Detect which cell encompasses the target text, then output its (x, y) center coordinate. 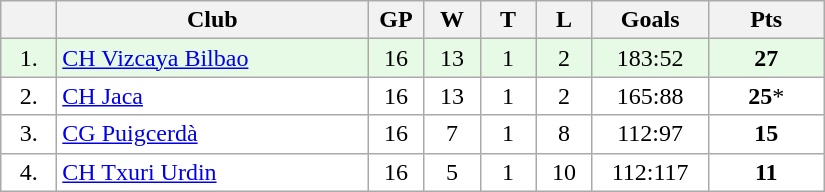
L (564, 20)
2. (29, 96)
5 (452, 172)
CH Txuri Urdin (212, 172)
3. (29, 134)
7 (452, 134)
W (452, 20)
10 (564, 172)
165:88 (650, 96)
CH Jaca (212, 96)
112:97 (650, 134)
CH Vizcaya Bilbao (212, 58)
T (508, 20)
4. (29, 172)
Pts (766, 20)
11 (766, 172)
Goals (650, 20)
27 (766, 58)
8 (564, 134)
CG Puigcerdà (212, 134)
25* (766, 96)
1. (29, 58)
183:52 (650, 58)
112:117 (650, 172)
Club (212, 20)
15 (766, 134)
GP (396, 20)
